Return the (x, y) coordinate for the center point of the cell that contains the specified text.  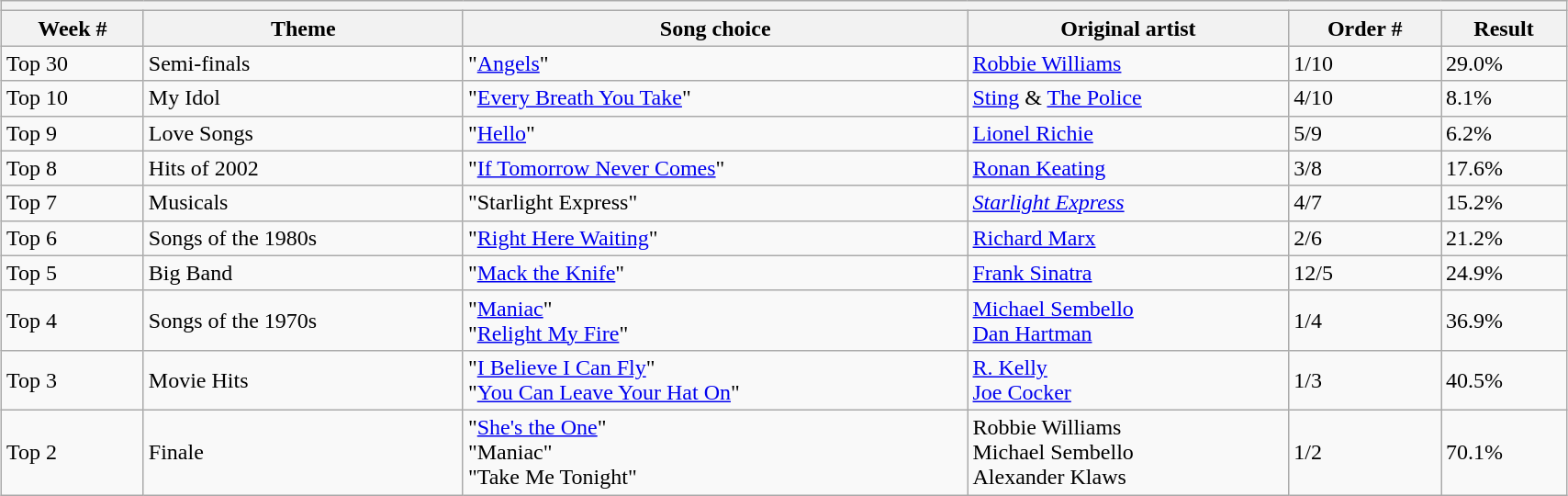
Musicals (303, 203)
Hits of 2002 (303, 168)
Original artist (1128, 28)
Top 8 (73, 168)
Frank Sinatra (1128, 273)
Semi-finals (303, 63)
Songs of the 1970s (303, 320)
24.9% (1504, 273)
36.9% (1504, 320)
"Right Here Waiting" (715, 238)
"Maniac""Relight My Fire" (715, 320)
29.0% (1504, 63)
Starlight Express (1128, 203)
8.1% (1504, 98)
40.5% (1504, 380)
1/10 (1365, 63)
1/3 (1365, 380)
12/5 (1365, 273)
Finale (303, 452)
Top 3 (73, 380)
Big Band (303, 273)
Week # (73, 28)
70.1% (1504, 452)
Top 4 (73, 320)
Lionel Richie (1128, 133)
Love Songs (303, 133)
Top 10 (73, 98)
4/7 (1365, 203)
Top 30 (73, 63)
6.2% (1504, 133)
1/2 (1365, 452)
Songs of the 1980s (303, 238)
1/4 (1365, 320)
"Angels" (715, 63)
"Mack the Knife" (715, 273)
My Idol (303, 98)
3/8 (1365, 168)
Richard Marx (1128, 238)
Top 9 (73, 133)
4/10 (1365, 98)
R. KellyJoe Cocker (1128, 380)
Order # (1365, 28)
17.6% (1504, 168)
"Starlight Express" (715, 203)
Result (1504, 28)
"If Tomorrow Never Comes" (715, 168)
15.2% (1504, 203)
Top 5 (73, 273)
Ronan Keating (1128, 168)
Robbie WilliamsMichael SembelloAlexander Klaws (1128, 452)
Song choice (715, 28)
"Hello" (715, 133)
Top 2 (73, 452)
Movie Hits (303, 380)
Sting & The Police (1128, 98)
Top 7 (73, 203)
21.2% (1504, 238)
"Every Breath You Take" (715, 98)
5/9 (1365, 133)
2/6 (1365, 238)
"She's the One""Maniac""Take Me Tonight" (715, 452)
Top 6 (73, 238)
Michael SembelloDan Hartman (1128, 320)
"I Believe I Can Fly""You Can Leave Your Hat On" (715, 380)
Robbie Williams (1128, 63)
Theme (303, 28)
